From the cell containing the given text, extract its center point as [x, y] coordinate. 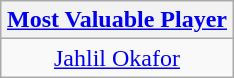
Most Valuable Player [116, 20]
Jahlil Okafor [116, 58]
